From the cell containing the given text, extract its center point as (X, Y) coordinate. 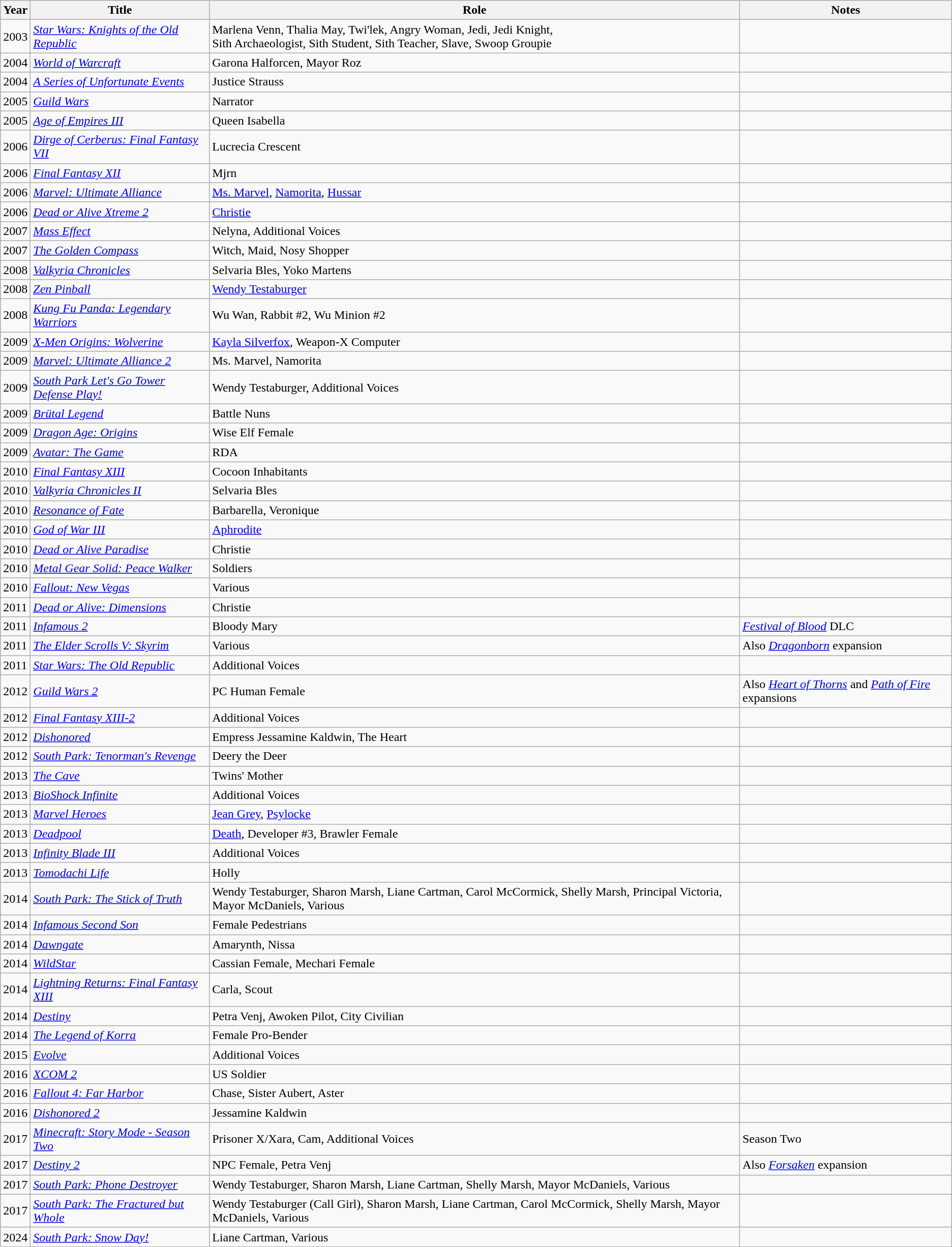
Brütal Legend (120, 413)
South Park: Tenorman's Revenge (120, 756)
BioShock Infinite (120, 795)
Valkyria Chronicles (120, 270)
Prisoner X/Xara, Cam, Additional Voices (475, 1139)
Also Heart of Thorns and Path of Fire expansions (845, 692)
Amarynth, Nissa (475, 944)
Title (120, 10)
Kayla Silverfox, Weapon-X Computer (475, 342)
Infamous 2 (120, 627)
Carla, Scout (475, 990)
Empress Jessamine Kaldwin, The Heart (475, 737)
Dead or Alive: Dimensions (120, 607)
Zen Pinball (120, 289)
Jean Grey, Psylocke (475, 814)
Ms. Marvel, Namorita, Hussar (475, 192)
Aphrodite (475, 529)
Minecraft: Story Mode - Season Two (120, 1139)
Destiny (120, 1016)
The Cave (120, 776)
Cocoon Inhabitants (475, 471)
Wendy Testaburger (Call Girl), Sharon Marsh, Liane Cartman, Carol McCormick, Shelly Marsh, Mayor McDaniels, Various (475, 1210)
2024 (15, 1237)
Deery the Deer (475, 756)
Garona Halforcen, Mayor Roz (475, 63)
Female Pro-Bender (475, 1035)
The Elder Scrolls V: Skyrim (120, 646)
South Park: Phone Destroyer (120, 1184)
Chase, Sister Aubert, Aster (475, 1093)
Infamous Second Son (120, 925)
Dishonored (120, 737)
Final Fantasy XIII-2 (120, 718)
Mjrn (475, 173)
Wendy Testaburger, Sharon Marsh, Liane Cartman, Shelly Marsh, Mayor McDaniels, Various (475, 1184)
Season Two (845, 1139)
Marlena Venn, Thalia May, Twi'lek, Angry Woman, Jedi, Jedi Knight,Sith Archaeologist, Sith Student, Sith Teacher, Slave, Swoop Groupie (475, 37)
Fallout: New Vegas (120, 587)
Nelyna, Additional Voices (475, 231)
Final Fantasy XIII (120, 471)
Also Dragonborn expansion (845, 646)
Lightning Returns: Final Fantasy XIII (120, 990)
2003 (15, 37)
God of War III (120, 529)
The Golden Compass (120, 250)
Dawngate (120, 944)
Age of Empires III (120, 121)
Guild Wars 2 (120, 692)
Queen Isabella (475, 121)
Notes (845, 10)
Wise Elf Female (475, 433)
Female Pedestrians (475, 925)
Petra Venj, Awoken Pilot, City Civilian (475, 1016)
Festival of Blood DLC (845, 627)
US Soldier (475, 1074)
Battle Nuns (475, 413)
Evolve (120, 1055)
South Park: The Stick of Truth (120, 898)
Barbarella, Veronique (475, 510)
Deadpool (120, 834)
Jessamine Kaldwin (475, 1113)
Dead or Alive Xtreme 2 (120, 212)
Marvel: Ultimate Alliance 2 (120, 361)
Selvaria Bles (475, 491)
World of Warcraft (120, 63)
The Legend of Korra (120, 1035)
RDA (475, 452)
Wendy Testaburger, Sharon Marsh, Liane Cartman, Carol McCormick, Shelly Marsh, Principal Victoria, Mayor McDaniels, Various (475, 898)
Dishonored 2 (120, 1113)
Dead or Alive Paradise (120, 549)
Bloody Mary (475, 627)
Wu Wan, Rabbit #2, Wu Minion #2 (475, 315)
Valkyria Chronicles II (120, 491)
X-Men Origins: Wolverine (120, 342)
Final Fantasy XII (120, 173)
Dirge of Cerberus: Final Fantasy VII (120, 146)
Destiny 2 (120, 1165)
XCOM 2 (120, 1074)
Narrator (475, 101)
Marvel: Ultimate Alliance (120, 192)
Cassian Female, Mechari Female (475, 964)
Mass Effect (120, 231)
Lucrecia Crescent (475, 146)
NPC Female, Petra Venj (475, 1165)
Death, Developer #3, Brawler Female (475, 834)
Star Wars: Knights of the Old Republic (120, 37)
Wendy Testaburger (475, 289)
Fallout 4: Far Harbor (120, 1093)
Soldiers (475, 568)
South Park: Snow Day! (120, 1237)
WildStar (120, 964)
A Series of Unfortunate Events (120, 82)
Twins' Mother (475, 776)
Holly (475, 872)
Ms. Marvel, Namorita (475, 361)
Guild Wars (120, 101)
Selvaria Bles, Yoko Martens (475, 270)
Resonance of Fate (120, 510)
Wendy Testaburger, Additional Voices (475, 388)
South Park Let's Go Tower Defense Play! (120, 388)
Liane Cartman, Various (475, 1237)
Role (475, 10)
Avatar: The Game (120, 452)
South Park: The Fractured but Whole (120, 1210)
Justice Strauss (475, 82)
PC Human Female (475, 692)
Also Forsaken expansion (845, 1165)
Star Wars: The Old Republic (120, 665)
Dragon Age: Origins (120, 433)
Year (15, 10)
Infinity Blade III (120, 853)
Kung Fu Panda: Legendary Warriors (120, 315)
Witch, Maid, Nosy Shopper (475, 250)
Metal Gear Solid: Peace Walker (120, 568)
Tomodachi Life (120, 872)
Marvel Heroes (120, 814)
2015 (15, 1055)
